Detect which cell encompasses the target text, then output its [x, y] center coordinate. 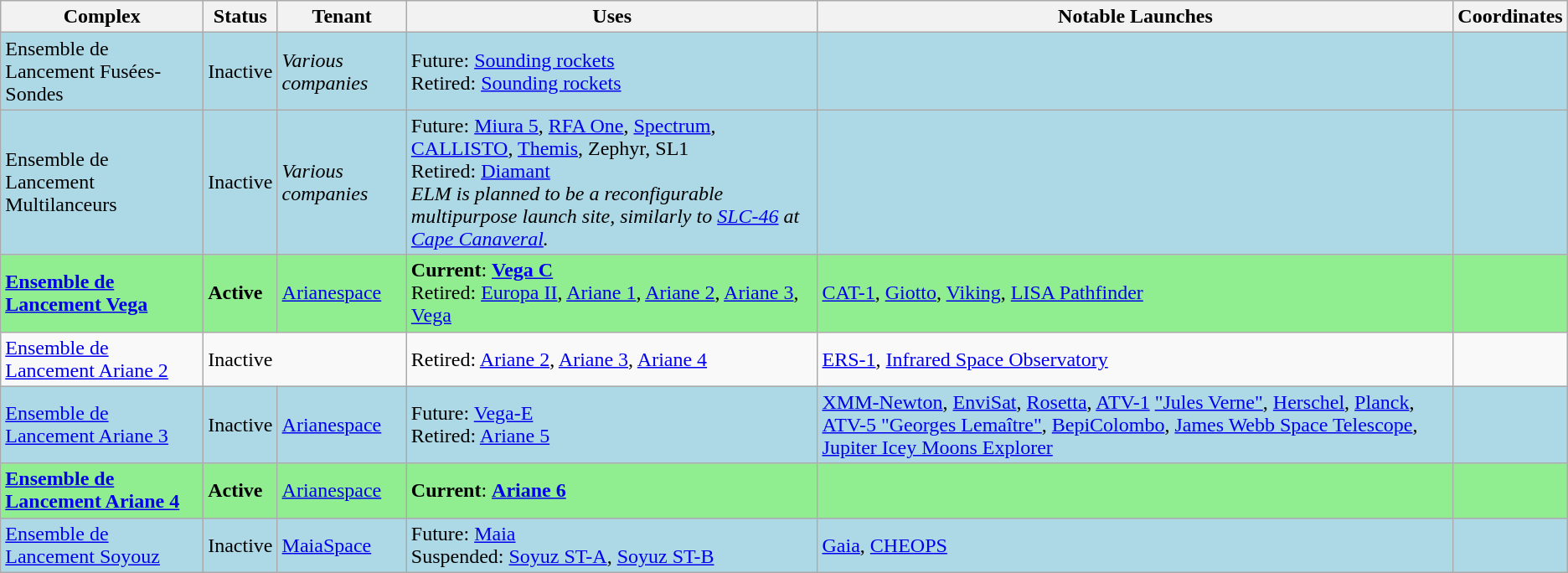
Future: Sounding rocketsRetired: Sounding rockets [611, 71]
MaiaSpace [342, 545]
Ensemble de Lancement Soyouz [102, 545]
CAT-1, Giotto, Viking, LISA Pathfinder [1136, 293]
Ensemble de Lancement Ariane 3 [102, 425]
Coordinates [1510, 17]
Current: Vega CRetired: Europa II, Ariane 1, Ariane 2, Ariane 3, Vega [611, 293]
ERS-1, Infrared Space Observatory [1136, 359]
Ensemble de Lancement Ariane 4 [102, 491]
Status [240, 17]
Current: Ariane 6 [611, 491]
Ensemble de Lancement Vega [102, 293]
Tenant [342, 17]
Ensemble de Lancement Ariane 2 [102, 359]
Future: MaiaSuspended: Soyuz ST-A, Soyuz ST-B [611, 545]
Notable Launches [1136, 17]
Future: Vega-ERetired: Ariane 5 [611, 425]
Uses [611, 17]
Ensemble de Lancement Fusées-Sondes [102, 71]
Gaia, CHEOPS [1136, 545]
Ensemble de Lancement Multilanceurs [102, 183]
Retired: Ariane 2, Ariane 3, Ariane 4 [611, 359]
Complex [102, 17]
